Find where the given text appears and provide that cell's center as (x, y) coordinate. 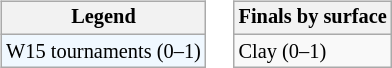
Clay (0–1) (313, 51)
Finals by surface (313, 18)
W15 tournaments (0–1) (103, 51)
Legend (103, 18)
